Identify which cell holds the provided text, then report its [x, y] central coordinate. 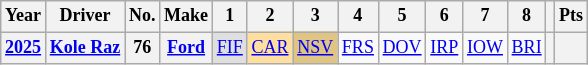
Ford [186, 48]
BRI [526, 48]
76 [142, 48]
2 [270, 16]
IOW [486, 48]
Driver [84, 16]
Make [186, 16]
7 [486, 16]
Kole Raz [84, 48]
NSV [316, 48]
IRP [444, 48]
Pts [572, 16]
3 [316, 16]
8 [526, 16]
DOV [402, 48]
No. [142, 16]
Year [24, 16]
5 [402, 16]
6 [444, 16]
FIF [230, 48]
4 [358, 16]
FRS [358, 48]
1 [230, 16]
CAR [270, 48]
2025 [24, 48]
